Find where the given text appears and provide that cell's center as (x, y) coordinate. 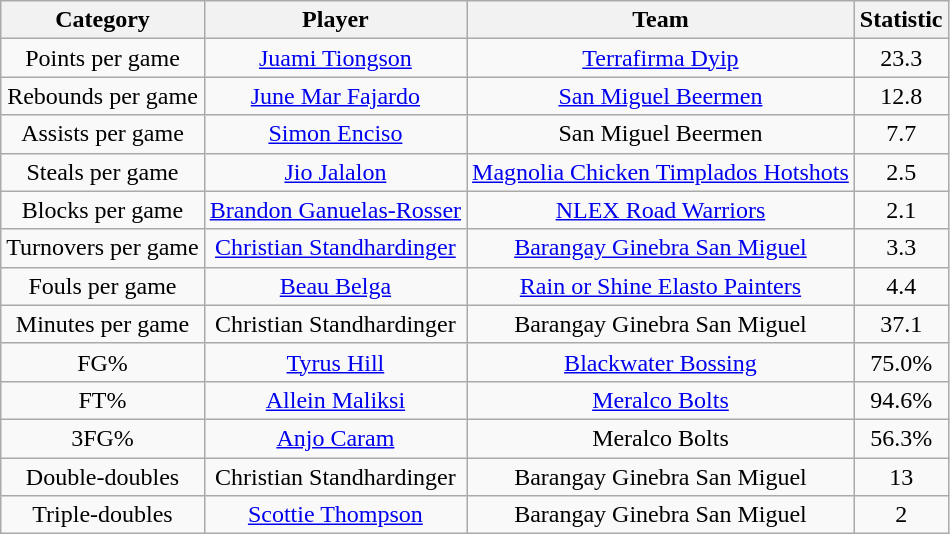
Brandon Ganuelas-Rosser (335, 210)
4.4 (901, 286)
Juami Tiongson (335, 58)
Minutes per game (102, 324)
Jio Jalalon (335, 172)
Team (661, 20)
2 (901, 515)
Points per game (102, 58)
Steals per game (102, 172)
13 (901, 477)
94.6% (901, 400)
June Mar Fajardo (335, 96)
FT% (102, 400)
12.8 (901, 96)
Rain or Shine Elasto Painters (661, 286)
Tyrus Hill (335, 362)
FG% (102, 362)
2.1 (901, 210)
Triple-doubles (102, 515)
Fouls per game (102, 286)
Assists per game (102, 134)
Player (335, 20)
Terrafirma Dyip (661, 58)
37.1 (901, 324)
3.3 (901, 248)
Allein Maliksi (335, 400)
56.3% (901, 438)
2.5 (901, 172)
Statistic (901, 20)
Magnolia Chicken Timplados Hotshots (661, 172)
Rebounds per game (102, 96)
Simon Enciso (335, 134)
7.7 (901, 134)
23.3 (901, 58)
NLEX Road Warriors (661, 210)
75.0% (901, 362)
Turnovers per game (102, 248)
Blackwater Bossing (661, 362)
Anjo Caram (335, 438)
Blocks per game (102, 210)
Double-doubles (102, 477)
Category (102, 20)
Beau Belga (335, 286)
3FG% (102, 438)
Scottie Thompson (335, 515)
